Detect which cell encompasses the target text, then output its [x, y] center coordinate. 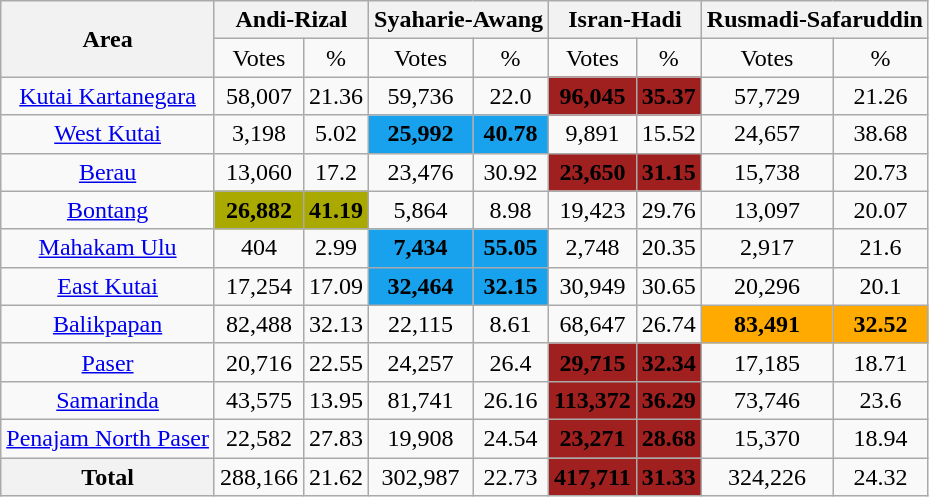
22.0 [511, 96]
38.68 [881, 134]
20.1 [881, 286]
96,045 [593, 96]
13,060 [258, 172]
5.02 [336, 134]
24,657 [766, 134]
3,198 [258, 134]
26.16 [511, 400]
Andi-Rizal [291, 20]
20.35 [668, 248]
13.95 [336, 400]
17.09 [336, 286]
58,007 [258, 96]
32.13 [336, 324]
19,908 [421, 438]
Paser [108, 362]
20,296 [766, 286]
15,370 [766, 438]
21.26 [881, 96]
7,434 [421, 248]
30.92 [511, 172]
Penajam North Paser [108, 438]
18.71 [881, 362]
20.73 [881, 172]
18.94 [881, 438]
36.29 [668, 400]
21.62 [336, 477]
28.68 [668, 438]
29,715 [593, 362]
83,491 [766, 324]
8.61 [511, 324]
40.78 [511, 134]
23,476 [421, 172]
Balikpapan [108, 324]
23,650 [593, 172]
5,864 [421, 210]
2,748 [593, 248]
Mahakam Ulu [108, 248]
15,738 [766, 172]
East Kutai [108, 286]
Kutai Kartanegara [108, 96]
29.76 [668, 210]
57,729 [766, 96]
22.55 [336, 362]
288,166 [258, 477]
9,891 [593, 134]
2,917 [766, 248]
59,736 [421, 96]
73,746 [766, 400]
Area [108, 39]
35.37 [668, 96]
17,185 [766, 362]
113,372 [593, 400]
27.83 [336, 438]
21.36 [336, 96]
Syaharie-Awang [459, 20]
22.73 [511, 477]
West Kutai [108, 134]
15.52 [668, 134]
302,987 [421, 477]
404 [258, 248]
13,097 [766, 210]
25,992 [421, 134]
2.99 [336, 248]
31.15 [668, 172]
41.19 [336, 210]
Total [108, 477]
17,254 [258, 286]
417,711 [593, 477]
24,257 [421, 362]
24.54 [511, 438]
26.74 [668, 324]
20.07 [881, 210]
32,464 [421, 286]
43,575 [258, 400]
32.52 [881, 324]
30,949 [593, 286]
55.05 [511, 248]
Isran-Hadi [626, 20]
81,741 [421, 400]
26,882 [258, 210]
Samarinda [108, 400]
324,226 [766, 477]
20,716 [258, 362]
32.15 [511, 286]
24.32 [881, 477]
30.65 [668, 286]
19,423 [593, 210]
Rusmadi-Safaruddin [814, 20]
17.2 [336, 172]
26.4 [511, 362]
23,271 [593, 438]
31.33 [668, 477]
22,582 [258, 438]
82,488 [258, 324]
Bontang [108, 210]
68,647 [593, 324]
22,115 [421, 324]
21.6 [881, 248]
32.34 [668, 362]
23.6 [881, 400]
Berau [108, 172]
8.98 [511, 210]
